Identify which cell holds the provided text, then report its [x, y] central coordinate. 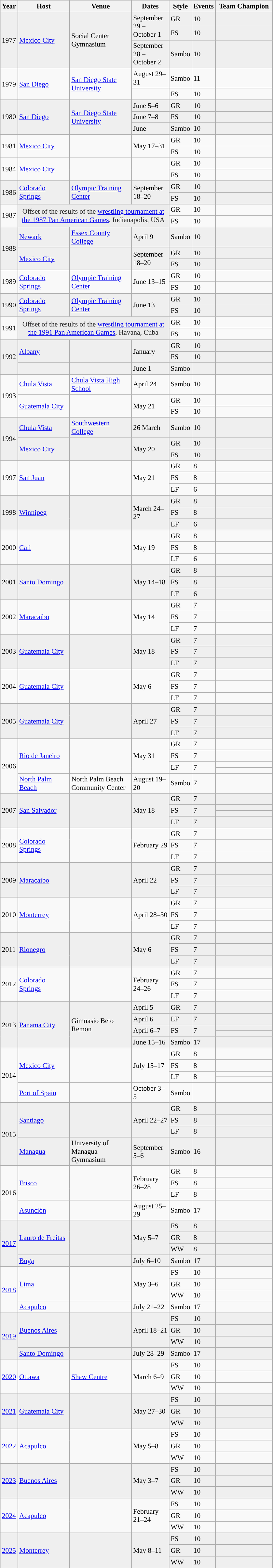
1992 [9, 357]
May 3–6 [150, 1284]
Ottawa [44, 1377]
North Palm Beach Community Center [101, 783]
1979 [9, 84]
16 [204, 1152]
2010 [9, 915]
March 24–27 [150, 512]
July 21–22 [150, 1307]
February 29 [150, 845]
1990 [9, 305]
June 13 [150, 305]
March 6–9 [150, 1377]
April 18–21 [150, 1331]
Venue [101, 6]
2015 [9, 1134]
Offset of the results of the wrestling tournament at the 1987 Pan American Games, Indianapolis, USA [93, 215]
Year [9, 6]
June 13–15 [150, 282]
University of Managua Gymnasium [101, 1152]
May 17–31 [150, 146]
April 22 [150, 880]
1980 [9, 117]
1991 [9, 328]
2003 [9, 652]
June 15–16 [150, 1043]
September 29 – October 1 [150, 26]
June [150, 129]
June 7–8 [150, 117]
Santiago [44, 1120]
Team Champion [244, 6]
1988 [9, 249]
May 8–11 [150, 1550]
September 28 – October 2 [150, 54]
2013 [9, 1025]
1998 [9, 512]
Events [204, 6]
Rio de Janeiro [44, 756]
April 24 [150, 384]
May 14 [150, 617]
Buga [44, 1261]
Gimnasio Beto Remon [101, 1025]
2018 [9, 1290]
Cali [44, 548]
April 28–30 [150, 915]
1989 [9, 282]
February 24–26 [150, 985]
2021 [9, 1411]
1994 [9, 439]
1984 [9, 169]
2017 [9, 1243]
San Juan [44, 478]
2023 [9, 1481]
San Salvador [44, 810]
2016 [9, 1193]
2005 [9, 721]
Port of Spain [44, 1093]
June 5–6 [150, 106]
2009 [9, 880]
July 15–17 [150, 1065]
2000 [9, 548]
July 6–10 [150, 1261]
May 19 [150, 548]
Host [44, 6]
2008 [9, 845]
April 22–27 [150, 1120]
January [150, 351]
July 28–29 [150, 1354]
Asunción [44, 1210]
April 5 [150, 1008]
June 1 [150, 369]
1993 [9, 396]
May 20 [150, 449]
1987 [9, 215]
26 March [150, 427]
February 26–28 [150, 1183]
2019 [9, 1336]
2007 [9, 810]
North Palm Beach [44, 783]
August 25–29 [150, 1210]
11 [204, 78]
Newark [44, 237]
May 5–7 [150, 1238]
1997 [9, 478]
Chula Vista High School [101, 384]
2024 [9, 1516]
2001 [9, 582]
September 5–6 [150, 1152]
2014 [9, 1075]
2012 [9, 985]
2004 [9, 687]
Essex County College [101, 237]
May 31 [150, 756]
August 19–20 [150, 783]
2011 [9, 950]
Managua [44, 1152]
October 3–5 [150, 1093]
May 27–30 [150, 1411]
1986 [9, 193]
Southwestern College [101, 427]
Offset of the results of the wrestling tournament at the 1991 Pan American Games, Havana, Cuba [93, 328]
2006 [9, 766]
Rionegro [44, 950]
Albany [44, 351]
Shaw Centre [101, 1377]
2020 [9, 1377]
Lima [44, 1284]
Style [180, 6]
Dates [150, 6]
1981 [9, 146]
April 6–7 [150, 1031]
February 21–24 [150, 1516]
May 5–8 [150, 1446]
August 29–31 [150, 78]
2022 [9, 1446]
April 9 [150, 237]
April 6 [150, 1019]
2002 [9, 617]
1977 [9, 40]
Panama City [44, 1025]
Lauro de Freitas [44, 1238]
2025 [9, 1550]
May 3–7 [150, 1481]
Frisco [44, 1183]
Winnipeg [44, 512]
May 14–18 [150, 582]
Social Center Gymnasium [101, 40]
April 27 [150, 721]
